For the text-containing cell, return its midpoint in (x, y) coordinate format. 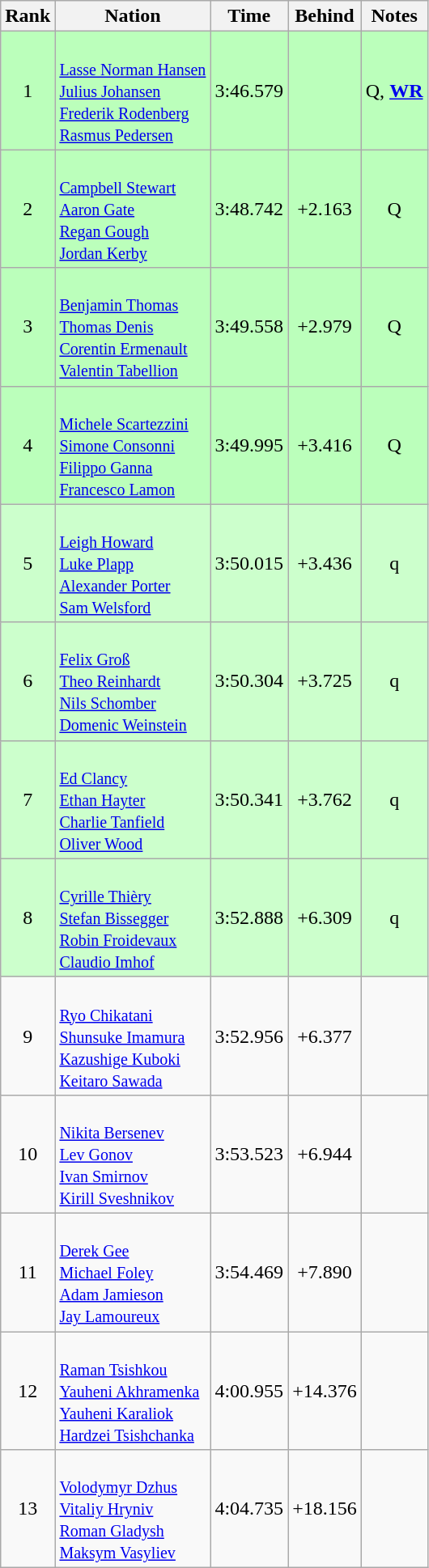
Nation (133, 16)
Lasse Norman HansenJulius JohansenFrederik RodenbergRasmus Pedersen (133, 91)
3:46.579 (249, 91)
+6.377 (325, 1036)
+3.725 (325, 681)
11 (28, 1272)
+18.156 (325, 1509)
3:53.523 (249, 1154)
4:04.735 (249, 1509)
Leigh HowardLuke PlappAlexander PorterSam Welsford (133, 563)
Raman TsishkouYauheni AkhramenkaYauheni KaraliokHardzei Tsishchanka (133, 1391)
Michele ScartezziniSimone ConsonniFilippo GannaFrancesco Lamon (133, 445)
6 (28, 681)
12 (28, 1391)
3:50.304 (249, 681)
Rank (28, 16)
10 (28, 1154)
+7.890 (325, 1272)
9 (28, 1036)
1 (28, 91)
Benjamin ThomasThomas DenisCorentin ErmenaultValentin Tabellion (133, 327)
3:50.015 (249, 563)
Ryo ChikataniShunsuke ImamuraKazushige KubokiKeitaro Sawada (133, 1036)
8 (28, 917)
+3.762 (325, 799)
3:52.888 (249, 917)
Notes (394, 16)
3:49.558 (249, 327)
Derek GeeMichael FoleyAdam JamiesonJay Lamoureux (133, 1272)
4 (28, 445)
+2.979 (325, 327)
Nikita BersenevLev GonovIvan SmirnovKirill Sveshnikov (133, 1154)
Ed ClancyEthan HayterCharlie TanfieldOliver Wood (133, 799)
2 (28, 209)
Time (249, 16)
4:00.955 (249, 1391)
5 (28, 563)
Behind (325, 16)
7 (28, 799)
+2.163 (325, 209)
3:52.956 (249, 1036)
+6.309 (325, 917)
3 (28, 327)
3:54.469 (249, 1272)
+6.944 (325, 1154)
Volodymyr DzhusVitaliy HrynivRoman GladyshMaksym Vasyliev (133, 1509)
3:49.995 (249, 445)
3:48.742 (249, 209)
+14.376 (325, 1391)
13 (28, 1509)
Cyrille ThièryStefan BisseggerRobin FroidevauxClaudio Imhof (133, 917)
Felix GroßTheo ReinhardtNils SchomberDomenic Weinstein (133, 681)
+3.436 (325, 563)
+3.416 (325, 445)
Campbell StewartAaron GateRegan GoughJordan Kerby (133, 209)
Q, WR (394, 91)
3:50.341 (249, 799)
